Detect which cell encompasses the target text, then output its [X, Y] center coordinate. 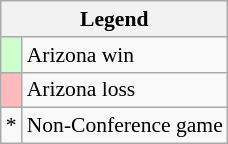
Legend [114, 19]
Arizona loss [125, 90]
Non-Conference game [125, 126]
* [12, 126]
Arizona win [125, 55]
